For the text-containing cell, return its midpoint in [X, Y] coordinate format. 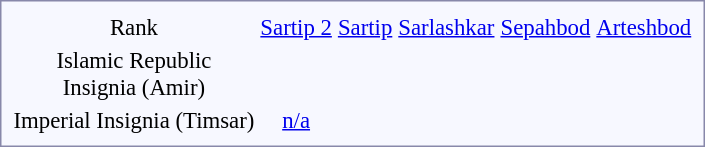
Sepahbod [546, 27]
Islamic RepublicInsignia (Amir) [134, 74]
Sartip [364, 27]
n/a [296, 120]
Imperial Insignia (Timsar) [134, 120]
Arteshbod [644, 27]
Sartip 2 [296, 27]
Sarlashkar [446, 27]
Rank [134, 27]
